Return the (x, y) coordinate for the center point of the cell that contains the specified text.  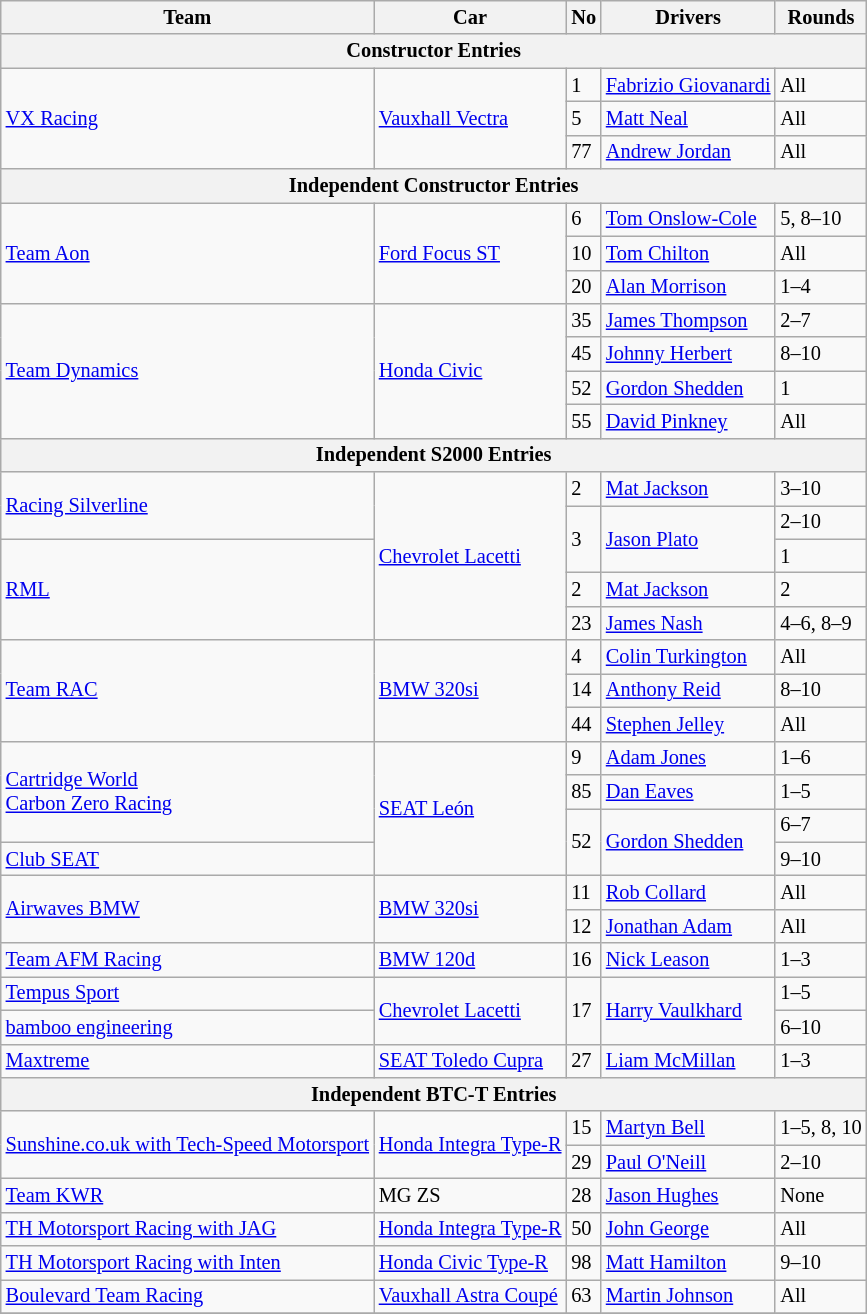
5 (584, 118)
bamboo engineering (188, 1027)
77 (584, 152)
TH Motorsport Racing with Inten (188, 1263)
No (584, 17)
Jonathan Adam (688, 926)
None (820, 1195)
16 (584, 960)
James Nash (688, 623)
14 (584, 690)
Tom Onslow-Cole (688, 219)
Independent S2000 Entries (434, 455)
Airwaves BMW (188, 908)
4–6, 8–9 (820, 623)
1–4 (820, 287)
3 (584, 538)
Liam McMillan (688, 1061)
Stephen Jelley (688, 724)
Team (188, 17)
Jason Plato (688, 538)
45 (584, 354)
David Pinkney (688, 421)
85 (584, 791)
9 (584, 758)
Alan Morrison (688, 287)
Maxtreme (188, 1061)
44 (584, 724)
4 (584, 657)
Harry Vaulkhard (688, 1010)
Team Aon (188, 252)
17 (584, 1010)
3–10 (820, 489)
Colin Turkington (688, 657)
11 (584, 892)
Sunshine.co.uk with Tech-Speed Motorsport (188, 1144)
Racing Silverline (188, 506)
Honda Civic (470, 370)
6–7 (820, 825)
29 (584, 1162)
Cartridge WorldCarbon Zero Racing (188, 792)
Jason Hughes (688, 1195)
Team Dynamics (188, 370)
Team RAC (188, 690)
12 (584, 926)
98 (584, 1263)
1–5, 8, 10 (820, 1128)
28 (584, 1195)
Andrew Jordan (688, 152)
RML (188, 590)
Rounds (820, 17)
55 (584, 421)
Ford Focus ST (470, 252)
Tom Chilton (688, 253)
Boulevard Team Racing (188, 1296)
20 (584, 287)
SEAT León (470, 808)
Car (470, 17)
Fabrizio Giovanardi (688, 85)
Vauxhall Astra Coupé (470, 1296)
1–6 (820, 758)
Vauxhall Vectra (470, 118)
5, 8–10 (820, 219)
Nick Leason (688, 960)
Anthony Reid (688, 690)
Club SEAT (188, 859)
Honda Civic Type-R (470, 1263)
SEAT Toledo Cupra (470, 1061)
10 (584, 253)
Independent Constructor Entries (434, 186)
BMW 120d (470, 960)
Tempus Sport (188, 993)
TH Motorsport Racing with JAG (188, 1229)
Rob Collard (688, 892)
50 (584, 1229)
Paul O'Neill (688, 1162)
27 (584, 1061)
Johnny Herbert (688, 354)
MG ZS (470, 1195)
2–7 (820, 320)
35 (584, 320)
Independent BTC-T Entries (434, 1094)
Matt Neal (688, 118)
VX Racing (188, 118)
Constructor Entries (434, 51)
John George (688, 1229)
Team KWR (188, 1195)
Dan Eaves (688, 791)
6 (584, 219)
Drivers (688, 17)
63 (584, 1296)
Martyn Bell (688, 1128)
6–10 (820, 1027)
Martin Johnson (688, 1296)
Adam Jones (688, 758)
23 (584, 623)
15 (584, 1128)
Matt Hamilton (688, 1263)
Team AFM Racing (188, 960)
James Thompson (688, 320)
